Identify which cell holds the provided text, then report its [X, Y] central coordinate. 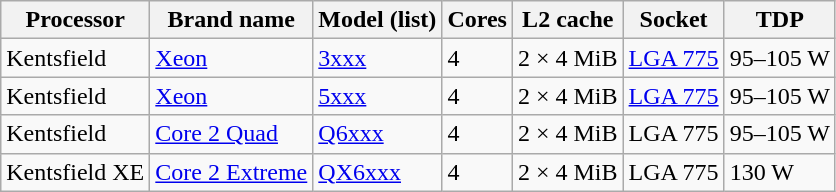
QX6xxx [378, 172]
Core 2 Quad [232, 134]
Cores [478, 20]
Kentsfield XE [76, 172]
5xxx [378, 96]
TDP [780, 20]
130 W [780, 172]
Model (list) [378, 20]
Q6xxx [378, 134]
3xxx [378, 58]
L2 cache [568, 20]
Socket [674, 20]
Processor [76, 20]
Brand name [232, 20]
Core 2 Extreme [232, 172]
